Scan for the cell matching the given text and deliver its (X, Y) coordinate at center. 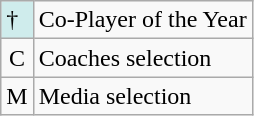
† (17, 20)
Media selection (142, 96)
Coaches selection (142, 58)
C (17, 58)
M (17, 96)
Co-Player of the Year (142, 20)
